For the text-containing cell, return its midpoint in [x, y] coordinate format. 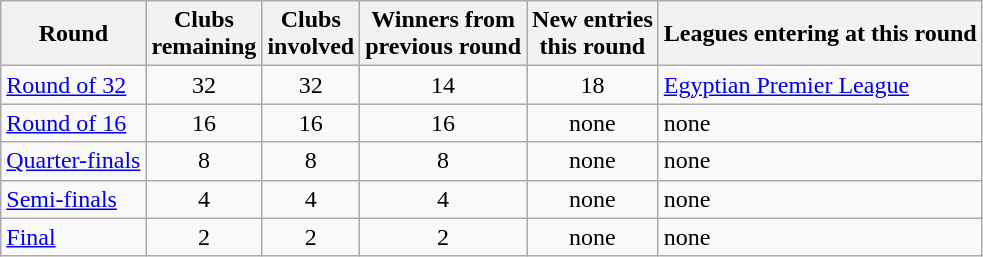
Semi-finals [74, 199]
Winners fromprevious round [444, 34]
Round of 32 [74, 85]
Round [74, 34]
Clubsremaining [204, 34]
Egyptian Premier League [820, 85]
Clubsinvolved [311, 34]
14 [444, 85]
Quarter-finals [74, 161]
Round of 16 [74, 123]
Final [74, 237]
New entriesthis round [593, 34]
Leagues entering at this round [820, 34]
18 [593, 85]
